Pinpoint the cell where the given text exists, returning its [x, y] midpoint coordinate. 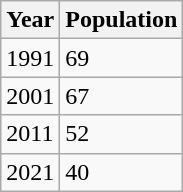
40 [122, 172]
2001 [30, 96]
2011 [30, 134]
69 [122, 58]
1991 [30, 58]
2021 [30, 172]
67 [122, 96]
Population [122, 20]
52 [122, 134]
Year [30, 20]
